Scan for the cell matching the given text and deliver its [x, y] coordinate at center. 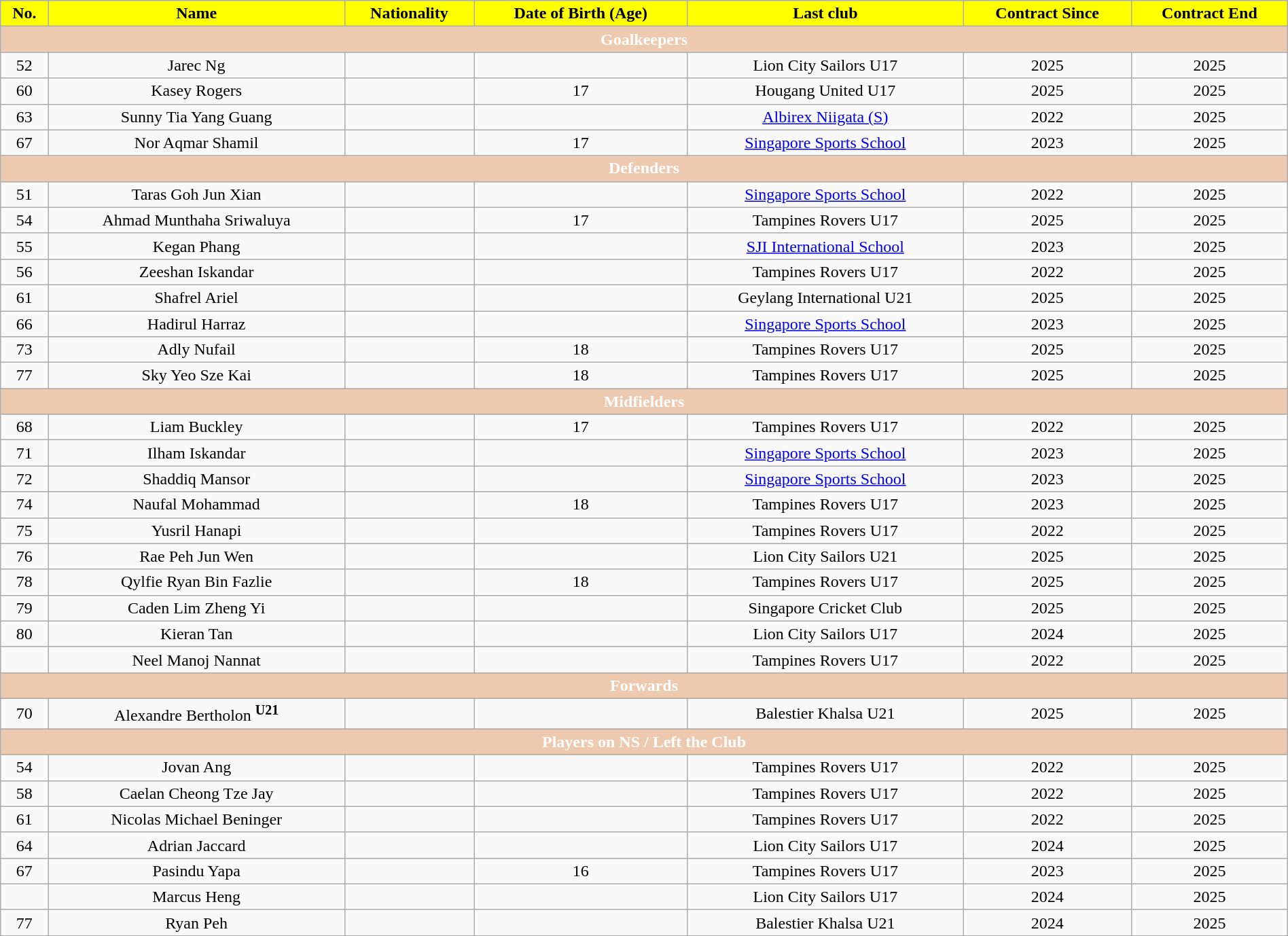
Nationality [409, 14]
Liam Buckley [196, 427]
Caden Lim Zheng Yi [196, 608]
66 [24, 324]
Date of Birth (Age) [581, 14]
Contract Since [1048, 14]
Forwards [644, 685]
No. [24, 14]
Alexandre Bertholon U21 [196, 713]
51 [24, 194]
Marcus Heng [196, 897]
Goalkeepers [644, 39]
68 [24, 427]
Neel Manoj Nannat [196, 660]
72 [24, 479]
Lion City Sailors U21 [825, 556]
SJI International School [825, 246]
80 [24, 634]
Geylang International U21 [825, 298]
71 [24, 453]
73 [24, 350]
Shaddiq Mansor [196, 479]
Sky Yeo Sze Kai [196, 376]
Midfielders [644, 401]
Zeeshan Iskandar [196, 272]
Rae Peh Jun Wen [196, 556]
75 [24, 530]
63 [24, 117]
Singapore Cricket Club [825, 608]
Jarec Ng [196, 65]
Pasindu Yapa [196, 871]
Ryan Peh [196, 922]
Hadirul Harraz [196, 324]
Sunny Tia Yang Guang [196, 117]
Shafrel Ariel [196, 298]
Hougang United U17 [825, 91]
64 [24, 845]
74 [24, 505]
Yusril Hanapi [196, 530]
Caelan Cheong Tze Jay [196, 793]
55 [24, 246]
Kegan Phang [196, 246]
Contract End [1210, 14]
52 [24, 65]
56 [24, 272]
Albirex Niigata (S) [825, 117]
Taras Goh Jun Xian [196, 194]
60 [24, 91]
Defenders [644, 168]
70 [24, 713]
Ilham Iskandar [196, 453]
Kasey Rogers [196, 91]
Last club [825, 14]
Players on NS / Left the Club [644, 742]
Nicolas Michael Beninger [196, 819]
16 [581, 871]
Jovan Ang [196, 768]
58 [24, 793]
Kieran Tan [196, 634]
79 [24, 608]
Nor Aqmar Shamil [196, 143]
Adly Nufail [196, 350]
Adrian Jaccard [196, 845]
Name [196, 14]
Qylfie Ryan Bin Fazlie [196, 582]
Ahmad Munthaha Sriwaluya [196, 220]
78 [24, 582]
Naufal Mohammad [196, 505]
76 [24, 556]
